For the text-containing cell, return its midpoint in (x, y) coordinate format. 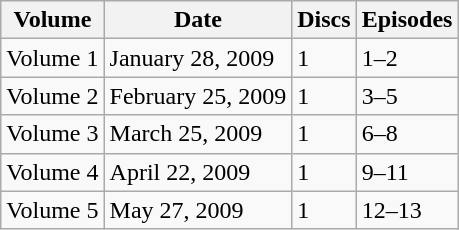
9–11 (407, 172)
Volume (52, 20)
1–2 (407, 58)
May 27, 2009 (198, 210)
Volume 3 (52, 134)
12–13 (407, 210)
March 25, 2009 (198, 134)
January 28, 2009 (198, 58)
Volume 2 (52, 96)
Discs (324, 20)
Episodes (407, 20)
Volume 1 (52, 58)
April 22, 2009 (198, 172)
Date (198, 20)
Volume 5 (52, 210)
Volume 4 (52, 172)
3–5 (407, 96)
6–8 (407, 134)
February 25, 2009 (198, 96)
